Scan for the cell matching the given text and deliver its (x, y) coordinate at center. 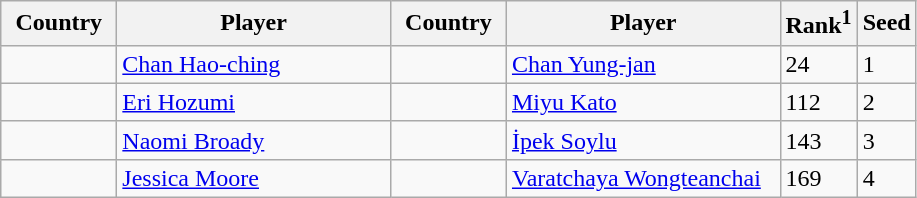
4 (886, 178)
Chan Hao-ching (254, 64)
143 (818, 140)
112 (818, 102)
Seed (886, 24)
Eri Hozumi (254, 102)
Varatchaya Wongteanchai (643, 178)
Miyu Kato (643, 102)
2 (886, 102)
Jessica Moore (254, 178)
24 (818, 64)
Chan Yung-jan (643, 64)
İpek Soylu (643, 140)
1 (886, 64)
Naomi Broady (254, 140)
169 (818, 178)
Rank1 (818, 24)
3 (886, 140)
